Detect which cell encompasses the target text, then output its [x, y] center coordinate. 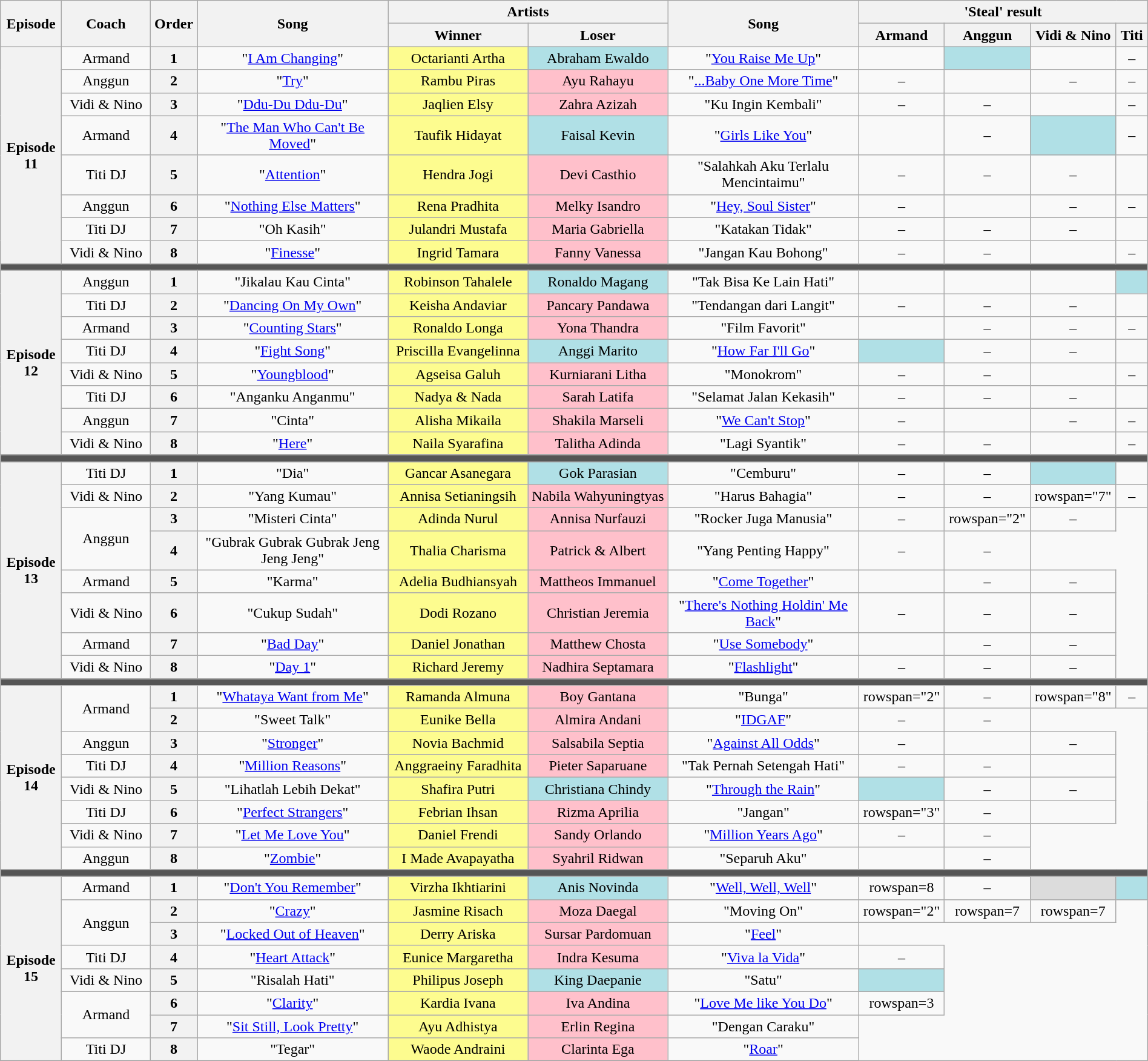
Keisha Andaviar [458, 305]
Anggraeiny Faradhita [458, 766]
Coach [105, 24]
"Clarity" [293, 1003]
Sarah Latifa [598, 397]
Nadya & Nada [458, 397]
"Yang Penting Happy" [763, 550]
Indra Kesuma [598, 957]
Ronaldo Magang [598, 282]
Robinson Tahalele [458, 282]
"Dancing On My Own" [293, 305]
Matthew Chosta [598, 644]
Artists [528, 12]
Ronaldo Longa [458, 328]
Episode 13 [31, 570]
Yona Thandra [598, 328]
"Hey, Soul Sister" [763, 206]
"Attention" [293, 174]
"Viva la Vida" [763, 957]
"Roar" [763, 1049]
"...Baby One More Time" [763, 81]
Faisal Kevin [598, 136]
"Dengan Caraku" [763, 1026]
"Bad Day" [293, 644]
"Anganku Anganmu" [293, 397]
"How Far I'll Go" [763, 351]
rowspan=8 [902, 888]
"Harus Bahagia" [763, 496]
Maria Gabriella [598, 229]
"Bunga" [763, 697]
Salsabila Septia [598, 743]
"Ddu-Du Ddu-Du" [293, 104]
Dodi Rozano [458, 613]
"Counting Stars" [293, 328]
Philipus Joseph [458, 980]
"Ku Ingin Kembali" [763, 104]
Eunike Bella [458, 720]
Order [174, 24]
rowspan="7" [1073, 496]
Abraham Ewaldo [598, 58]
Clarinta Ega [598, 1049]
Patrick & Albert [598, 550]
Ayu Rahayu [598, 81]
Annisa Setianingsih [458, 496]
"Day 1" [293, 667]
Octarianti Artha [458, 58]
"Tegar" [293, 1049]
King Daepanie [598, 980]
rowspan="3" [902, 812]
"Jangan" [763, 812]
"You Raise Me Up" [763, 58]
Taufik Hidayat [458, 136]
Priscilla Evangelinna [458, 351]
"Heart Attack" [293, 957]
Rambu Piras [458, 81]
Gok Parasian [598, 473]
Ayu Adhistya [458, 1026]
rowspan=3 [902, 1003]
Daniel Jonathan [458, 644]
"Cemburu" [763, 473]
Pieter Saparuane [598, 766]
Winner [458, 35]
Ingrid Tamara [458, 252]
"Tendangan dari Langit" [763, 305]
"Million Reasons" [293, 766]
Adelia Budhiansyah [458, 581]
"There's Nothing Holdin' Me Back" [763, 613]
"Use Somebody" [763, 644]
Talitha Adinda [598, 443]
Christian Jeremia [598, 613]
"Here" [293, 443]
Thalia Charisma [458, 550]
Julandri Mustafa [458, 229]
"Try" [293, 81]
"Rocker Juga Manusia" [763, 519]
"Selamat Jalan Kekasih" [763, 397]
Melky Isandro [598, 206]
Naila Syarafina [458, 443]
Rizma Aprilia [598, 812]
Virzha Ikhtiarini [458, 888]
Pancary Pandawa [598, 305]
"Lagi Syantik" [763, 443]
"Come Together" [763, 581]
Kardia Ivana [458, 1003]
"Feel" [763, 934]
Erlin Regina [598, 1026]
"Let Me Love You" [293, 835]
"Youngblood" [293, 374]
Derry Ariska [458, 934]
Annisa Nurfauzi [598, 519]
"Stronger" [293, 743]
"Through the Rain" [763, 789]
"Film Favorit" [763, 328]
Rena Pradhita [458, 206]
"Don't You Remember" [293, 888]
"We Can't Stop" [763, 420]
"Oh Kasih" [293, 229]
Episode 12 [31, 362]
Loser [598, 35]
Sursar Pardomuan [598, 934]
"Love Me like You Do" [763, 1003]
"Misteri Cinta" [293, 519]
Eunice Margaretha [458, 957]
"Locked Out of Heaven" [293, 934]
Nadhira Septamara [598, 667]
Episode [31, 24]
Anis Novinda [598, 888]
Richard Jeremy [458, 667]
"The Man Who Can't Be Moved" [293, 136]
Jasmine Risach [458, 911]
"Cukup Sudah" [293, 613]
"Fight Song" [293, 351]
Moza Daegal [598, 911]
"Flashlight" [763, 667]
"I Am Changing" [293, 58]
"Tak Pernah Setengah Hati" [763, 766]
Hendra Jogi [458, 174]
Daniel Frendi [458, 835]
Shakila Marseli [598, 420]
Mattheos Immanuel [598, 581]
Boy Gantana [598, 697]
"Satu" [763, 980]
"Yang Kumau" [293, 496]
"Gubrak Gubrak Gubrak Jeng Jeng Jeng" [293, 550]
"Salahkah Aku Terlalu Mencintaimu" [763, 174]
Episode 14 [31, 778]
"Katakan Tidak" [763, 229]
"Million Years Ago" [763, 835]
"Sit Still, Look Pretty" [293, 1026]
Agseisa Galuh [458, 374]
Febrian Ihsan [458, 812]
Sandy Orlando [598, 835]
Kurniarani Litha [598, 374]
"Perfect Strangers" [293, 812]
"Tak Bisa Ke Lain Hati" [763, 282]
"Moving On" [763, 911]
Christiana Chindy [598, 789]
"Jikalau Kau Cinta" [293, 282]
"Lihatlah Lebih Dekat" [293, 789]
Shafira Putri [458, 789]
"Sweet Talk" [293, 720]
"Against All Odds" [763, 743]
"Monokrom" [763, 374]
Episode 11 [31, 155]
"Crazy" [293, 911]
Iva Andina [598, 1003]
Fanny Vanessa [598, 252]
rowspan="8" [1073, 697]
Novia Bachmid [458, 743]
"Karma" [293, 581]
"Separuh Aku" [763, 858]
"Nothing Else Matters" [293, 206]
Syahril Ridwan [598, 858]
"Risalah Hati" [293, 980]
Ramanda Almuna [458, 697]
Almira Andani [598, 720]
Episode 15 [31, 968]
"Whataya Want from Me" [293, 697]
'Steal' result [1003, 12]
I Made Avapayatha [458, 858]
Devi Casthio [598, 174]
"IDGAF" [763, 720]
"Dia" [293, 473]
Jaqlien Elsy [458, 104]
Waode Andraini [458, 1049]
Gancar Asanegara [458, 473]
"Well, Well, Well" [763, 888]
Nabila Wahyuningtyas [598, 496]
"Cinta" [293, 420]
"Jangan Kau Bohong" [763, 252]
Anggi Marito [598, 351]
"Zombie" [293, 858]
"Finesse" [293, 252]
Titi [1132, 35]
"Girls Like You" [763, 136]
Adinda Nurul [458, 519]
Zahra Azizah [598, 104]
Alisha Mikaila [458, 420]
